Output the [x, y] coordinate of the center of the cell containing the given text.  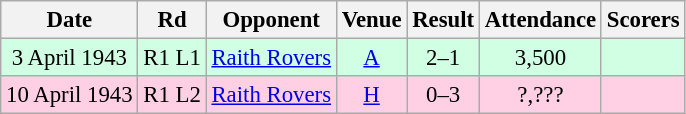
H [372, 95]
R1 L1 [172, 58]
10 April 1943 [70, 95]
Opponent [271, 20]
2–1 [444, 58]
Result [444, 20]
A [372, 58]
0–3 [444, 95]
Scorers [643, 20]
Rd [172, 20]
?,??? [540, 95]
Attendance [540, 20]
3,500 [540, 58]
Date [70, 20]
R1 L2 [172, 95]
3 April 1943 [70, 58]
Venue [372, 20]
